Identify which cell holds the provided text, then report its [X, Y] central coordinate. 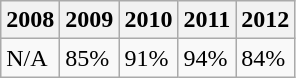
94% [207, 58]
85% [90, 58]
2012 [266, 20]
2008 [30, 20]
91% [148, 58]
2009 [90, 20]
84% [266, 58]
2011 [207, 20]
N/A [30, 58]
2010 [148, 20]
